Determine the [X, Y] coordinate at the center of the cell enclosing the given text.  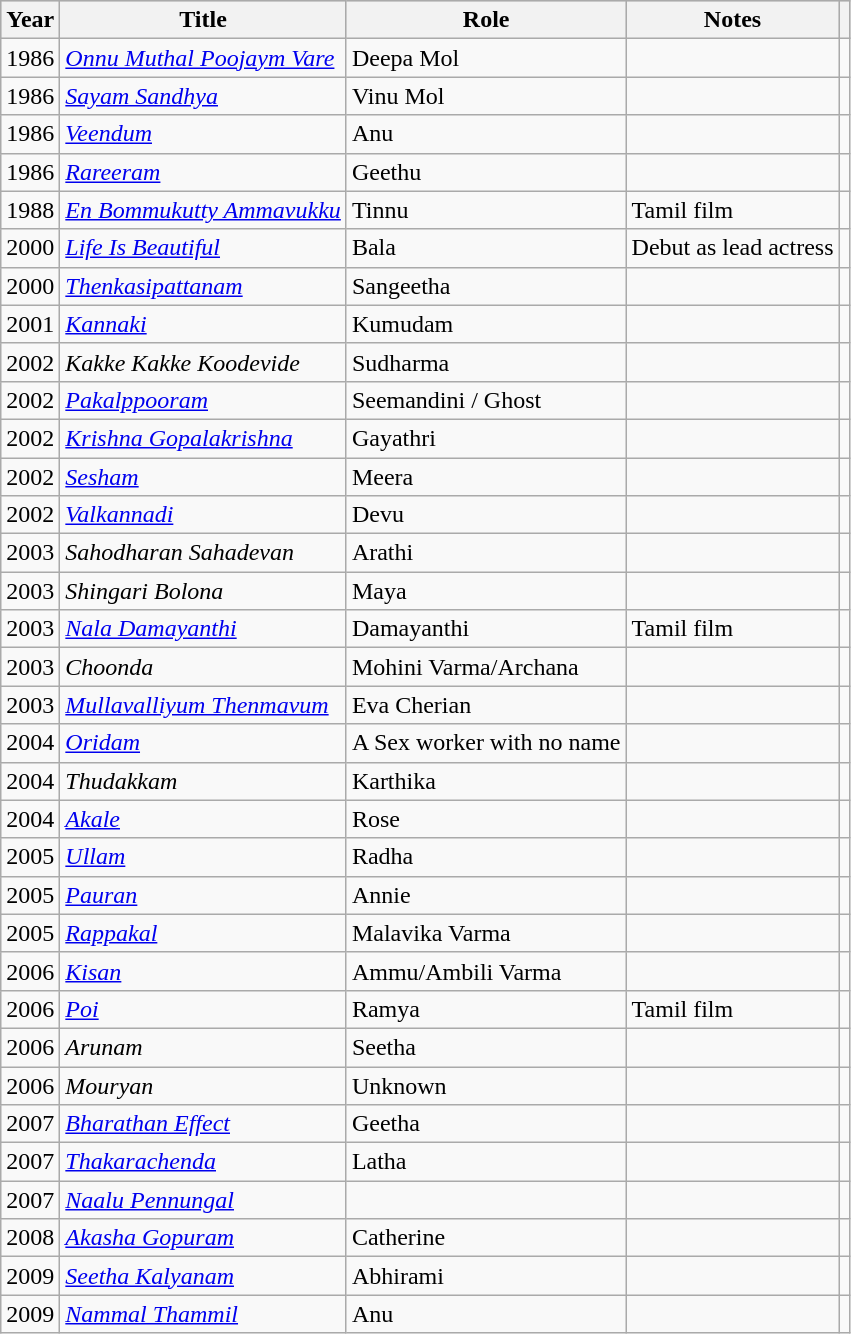
Annie [486, 895]
Year [30, 20]
Damayanthi [486, 629]
Sahodharan Sahadevan [204, 553]
Akasha Gopuram [204, 1238]
Notes [732, 20]
Nammal Thammil [204, 1314]
Title [204, 20]
Pauran [204, 895]
2001 [30, 324]
Geethu [486, 172]
Poi [204, 1009]
Tinnu [486, 210]
Nala Damayanthi [204, 629]
Naalu Pennungal [204, 1200]
Rareeram [204, 172]
Sangeetha [486, 286]
Thudakkam [204, 781]
Sayam Sandhya [204, 96]
Seetha [486, 1047]
Seemandini / Ghost [486, 400]
Meera [486, 477]
Oridam [204, 743]
Seetha Kalyanam [204, 1276]
Choonda [204, 667]
Rose [486, 819]
Kakke Kakke Koodevide [204, 362]
Valkannadi [204, 515]
Abhirami [486, 1276]
Kumudam [486, 324]
Vinu Mol [486, 96]
Malavika Varma [486, 933]
Onnu Muthal Poojaym Vare [204, 58]
Arunam [204, 1047]
Eva Cherian [486, 705]
Thakarachenda [204, 1162]
Mouryan [204, 1085]
Devu [486, 515]
Thenkasipattanam [204, 286]
Latha [486, 1162]
Radha [486, 857]
Karthika [486, 781]
Krishna Gopalakrishna [204, 438]
En Bommukutty Ammavukku [204, 210]
Mohini Varma/Archana [486, 667]
Ullam [204, 857]
Ramya [486, 1009]
Gayathri [486, 438]
2008 [30, 1238]
Akale [204, 819]
Maya [486, 591]
Pakalppooram [204, 400]
Sesham [204, 477]
Bala [486, 248]
Deepa Mol [486, 58]
Rappakal [204, 933]
Veendum [204, 134]
Life Is Beautiful [204, 248]
A Sex worker with no name [486, 743]
Arathi [486, 553]
1988 [30, 210]
Catherine [486, 1238]
Bharathan Effect [204, 1124]
Kannaki [204, 324]
Kisan [204, 971]
Unknown [486, 1085]
Geetha [486, 1124]
Role [486, 20]
Debut as lead actress [732, 248]
Shingari Bolona [204, 591]
Mullavalliyum Thenmavum [204, 705]
Ammu/Ambili Varma [486, 971]
Sudharma [486, 362]
